Locate the cell with the specified text and output its [X, Y] center coordinate. 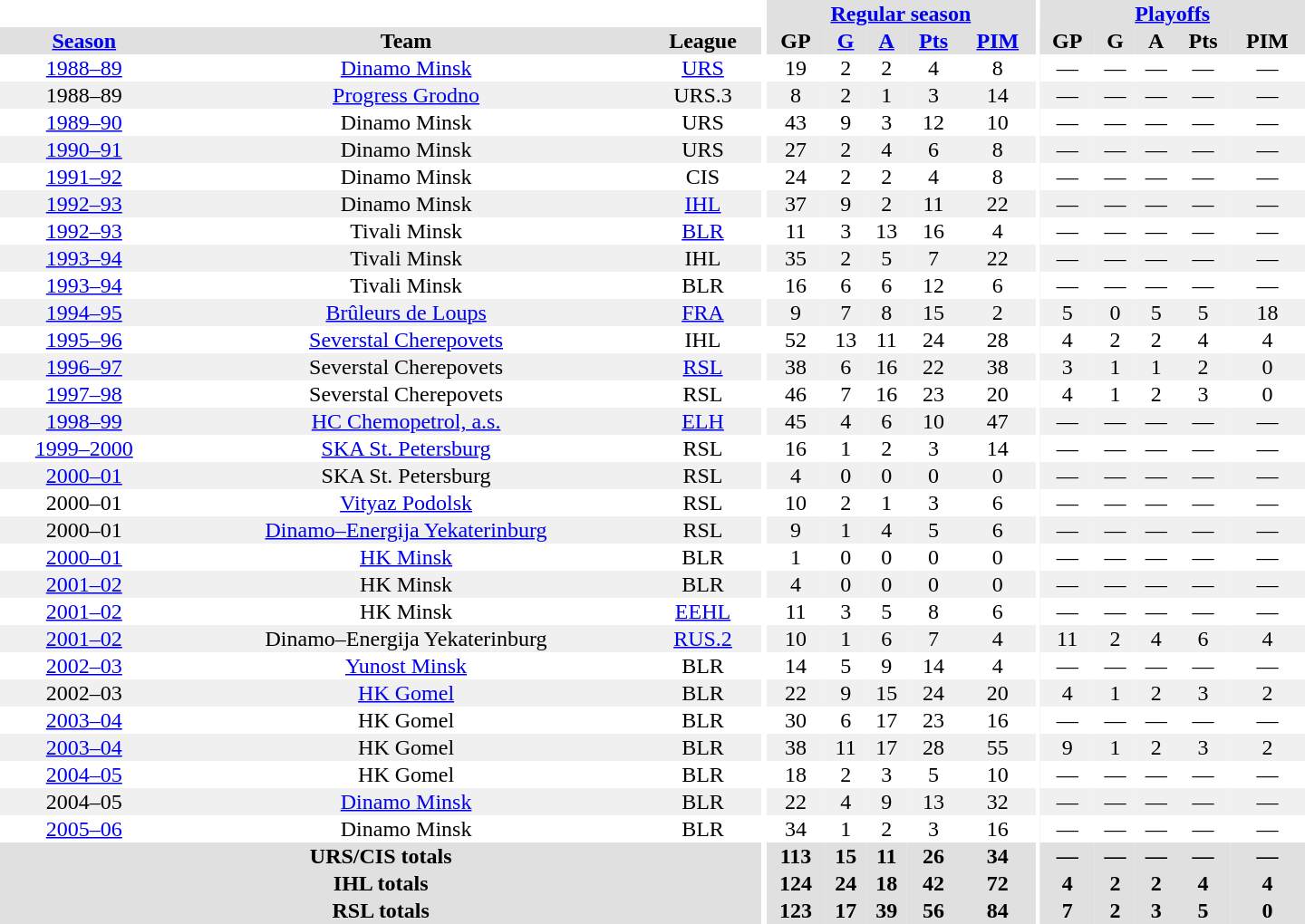
72 [997, 883]
124 [796, 883]
46 [796, 394]
37 [796, 204]
47 [997, 421]
1999–2000 [84, 448]
123 [796, 910]
1994–95 [84, 313]
Progress Grodno [406, 95]
56 [933, 910]
27 [796, 149]
30 [796, 720]
Regular season [901, 14]
ELH [703, 421]
43 [796, 122]
84 [997, 910]
CIS [703, 177]
35 [796, 258]
URS/CIS totals [381, 856]
EEHL [703, 611]
26 [933, 856]
1995–96 [84, 340]
32 [997, 802]
1997–98 [84, 394]
52 [796, 340]
39 [886, 910]
RSL totals [381, 910]
Brûleurs de Loups [406, 313]
1990–91 [84, 149]
Vityaz Podolsk [406, 503]
Yunost Minsk [406, 666]
55 [997, 747]
42 [933, 883]
45 [796, 421]
1989–90 [84, 122]
1998–99 [84, 421]
IHL totals [381, 883]
2005–06 [84, 829]
Season [84, 41]
1996–97 [84, 367]
URS.3 [703, 95]
113 [796, 856]
19 [796, 68]
RUS.2 [703, 639]
League [703, 41]
1991–92 [84, 177]
Team [406, 41]
HC Chemopetrol, a.s. [406, 421]
FRA [703, 313]
Playoffs [1173, 14]
